Identify which cell holds the provided text, then report its (X, Y) central coordinate. 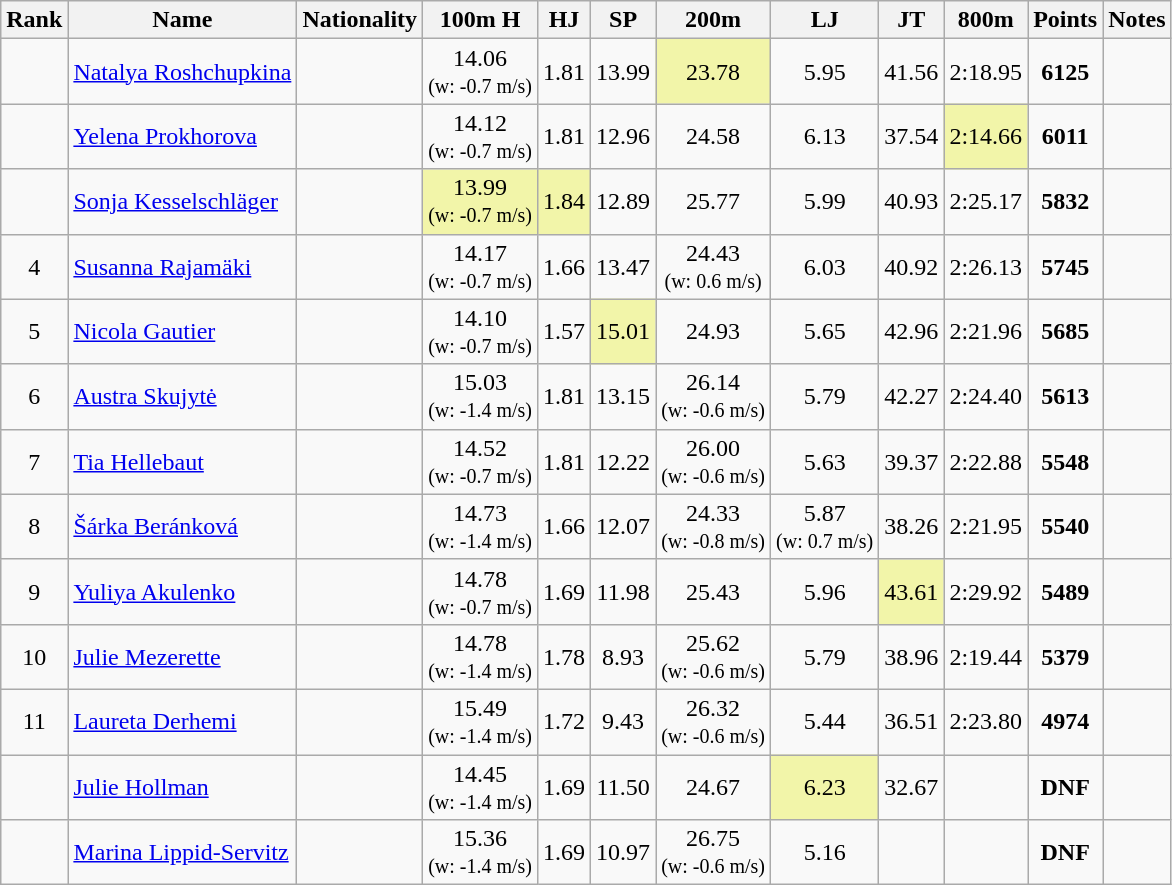
2:25.17 (986, 202)
1.72 (564, 722)
12.96 (624, 136)
Sonja Kesselschläger (182, 202)
6.23 (825, 786)
41.56 (912, 72)
6011 (1066, 136)
14.52(w: -0.7 m/s) (480, 462)
5.96 (825, 592)
8 (34, 526)
Šárka Beránková (182, 526)
37.54 (912, 136)
Tia Hellebaut (182, 462)
Nationality (360, 20)
7 (34, 462)
9.43 (624, 722)
12.07 (624, 526)
2:19.44 (986, 656)
14.12(w: -0.7 m/s) (480, 136)
2:14.66 (986, 136)
6125 (1066, 72)
2:18.95 (986, 72)
14.45(w: -1.4 m/s) (480, 786)
25.43 (714, 592)
5540 (1066, 526)
6 (34, 396)
4 (34, 266)
5.16 (825, 852)
5.63 (825, 462)
5745 (1066, 266)
11 (34, 722)
5379 (1066, 656)
5.87(w: 0.7 m/s) (825, 526)
13.99 (624, 72)
15.03(w: -1.4 m/s) (480, 396)
32.67 (912, 786)
11.50 (624, 786)
9 (34, 592)
42.96 (912, 332)
10 (34, 656)
5.99 (825, 202)
Name (182, 20)
1.78 (564, 656)
Julie Mezerette (182, 656)
2:26.13 (986, 266)
24.43(w: 0.6 m/s) (714, 266)
Rank (34, 20)
Notes (1137, 20)
SP (624, 20)
25.62(w: -0.6 m/s) (714, 656)
6.13 (825, 136)
1.84 (564, 202)
13.15 (624, 396)
26.32(w: -0.6 m/s) (714, 722)
38.96 (912, 656)
13.47 (624, 266)
36.51 (912, 722)
10.97 (624, 852)
5832 (1066, 202)
Yelena Prokhorova (182, 136)
5613 (1066, 396)
12.22 (624, 462)
24.33(w: -0.8 m/s) (714, 526)
40.92 (912, 266)
2:23.80 (986, 722)
5 (34, 332)
Laureta Derhemi (182, 722)
42.27 (912, 396)
24.58 (714, 136)
5.65 (825, 332)
5685 (1066, 332)
24.93 (714, 332)
13.99(w: -0.7 m/s) (480, 202)
Points (1066, 20)
6.03 (825, 266)
14.10(w: -0.7 m/s) (480, 332)
1.57 (564, 332)
14.73(w: -1.4 m/s) (480, 526)
15.36(w: -1.4 m/s) (480, 852)
39.37 (912, 462)
15.01 (624, 332)
24.67 (714, 786)
Marina Lippid-Servitz (182, 852)
15.49(w: -1.4 m/s) (480, 722)
LJ (825, 20)
HJ (564, 20)
26.00(w: -0.6 m/s) (714, 462)
800m (986, 20)
2:21.95 (986, 526)
Yuliya Akulenko (182, 592)
Nicola Gautier (182, 332)
2:21.96 (986, 332)
14.06(w: -0.7 m/s) (480, 72)
Susanna Rajamäki (182, 266)
2:22.88 (986, 462)
JT (912, 20)
100m H (480, 20)
5.95 (825, 72)
200m (714, 20)
25.77 (714, 202)
26.14(w: -0.6 m/s) (714, 396)
11.98 (624, 592)
Julie Hollman (182, 786)
40.93 (912, 202)
23.78 (714, 72)
2:29.92 (986, 592)
26.75(w: -0.6 m/s) (714, 852)
5548 (1066, 462)
4974 (1066, 722)
38.26 (912, 526)
Austra Skujytė (182, 396)
5489 (1066, 592)
14.78(w: -1.4 m/s) (480, 656)
14.78(w: -0.7 m/s) (480, 592)
12.89 (624, 202)
2:24.40 (986, 396)
43.61 (912, 592)
14.17(w: -0.7 m/s) (480, 266)
Natalya Roshchupkina (182, 72)
8.93 (624, 656)
5.44 (825, 722)
